Output the (X, Y) coordinate of the center of the cell containing the given text.  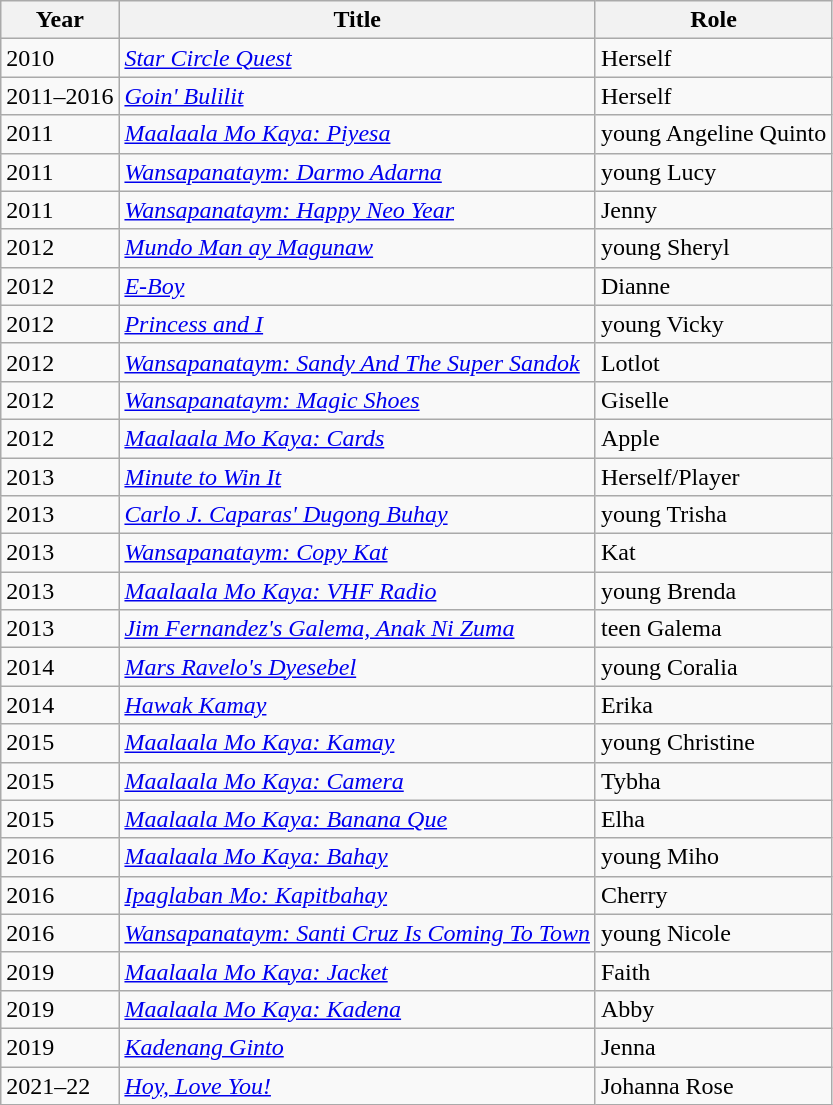
Erika (713, 705)
Dianne (713, 286)
Wansapanataym: Sandy And The Super Sandok (358, 362)
Cherry (713, 895)
Maalaala Mo Kaya: Cards (358, 438)
Giselle (713, 400)
Kadenang Ginto (358, 1047)
young Coralia (713, 667)
2021–22 (60, 1085)
Apple (713, 438)
Wansapanataym: Darmo Adarna (358, 172)
2011–2016 (60, 96)
2010 (60, 58)
young Nicole (713, 933)
Title (358, 20)
Maalaala Mo Kaya: Kadena (358, 1009)
Maalaala Mo Kaya: Piyesa (358, 134)
Hoy, Love You! (358, 1085)
Mundo Man ay Magunaw (358, 248)
Wansapanataym: Magic Shoes (358, 400)
Tybha (713, 781)
teen Galema (713, 629)
Kat (713, 553)
Maalaala Mo Kaya: VHF Radio (358, 591)
Maalaala Mo Kaya: Jacket (358, 971)
young Vicky (713, 324)
Lotlot (713, 362)
Princess and I (358, 324)
Minute to Win It (358, 477)
Carlo J. Caparas' Dugong Buhay (358, 515)
Wansapanataym: Santi Cruz Is Coming To Town (358, 933)
Johanna Rose (713, 1085)
Maalaala Mo Kaya: Kamay (358, 743)
Jim Fernandez's Galema, Anak Ni Zuma (358, 629)
young Brenda (713, 591)
Elha (713, 819)
Ipaglaban Mo: Kapitbahay (358, 895)
Abby (713, 1009)
young Sheryl (713, 248)
Jenna (713, 1047)
young Angeline Quinto (713, 134)
young Miho (713, 857)
Wansapanataym: Copy Kat (358, 553)
Maalaala Mo Kaya: Bahay (358, 857)
Faith (713, 971)
young Trisha (713, 515)
Year (60, 20)
E-Boy (358, 286)
Jenny (713, 210)
young Christine (713, 743)
Maalaala Mo Kaya: Camera (358, 781)
Maalaala Mo Kaya: Banana Que (358, 819)
Hawak Kamay (358, 705)
Role (713, 20)
Star Circle Quest (358, 58)
Herself/Player (713, 477)
Wansapanataym: Happy Neo Year (358, 210)
young Lucy (713, 172)
Goin' Bulilit (358, 96)
Mars Ravelo's Dyesebel (358, 667)
